Determine the [X, Y] coordinate at the center of the cell enclosing the given text.  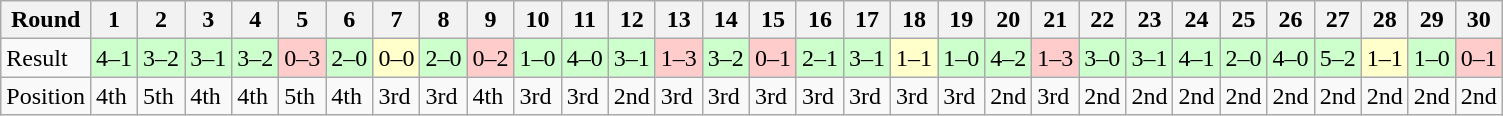
26 [1290, 20]
17 [868, 20]
16 [820, 20]
7 [396, 20]
28 [1384, 20]
25 [1244, 20]
0–0 [396, 58]
Result [46, 58]
18 [914, 20]
23 [1150, 20]
5–2 [1338, 58]
3–0 [1102, 58]
9 [490, 20]
4 [256, 20]
8 [444, 20]
20 [1008, 20]
21 [1056, 20]
30 [1478, 20]
12 [632, 20]
0–2 [490, 58]
Round [46, 20]
13 [678, 20]
24 [1196, 20]
5 [302, 20]
11 [584, 20]
2–1 [820, 58]
19 [962, 20]
0–3 [302, 58]
14 [726, 20]
6 [350, 20]
15 [772, 20]
Position [46, 96]
3 [208, 20]
22 [1102, 20]
4–2 [1008, 58]
27 [1338, 20]
29 [1432, 20]
2 [162, 20]
10 [538, 20]
1 [114, 20]
